Scan for the cell matching the given text and deliver its (X, Y) coordinate at center. 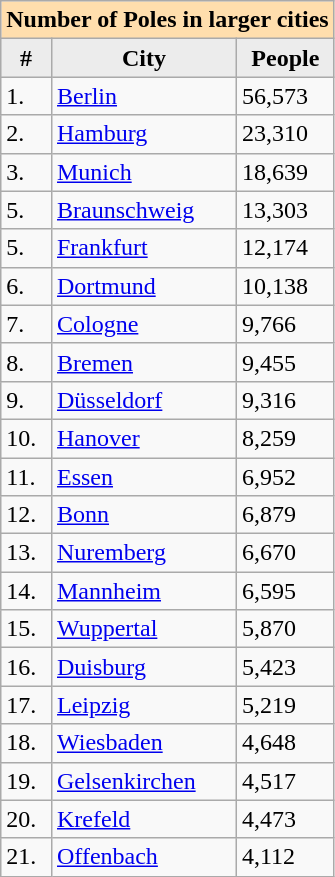
5,423 (285, 667)
8. (26, 362)
Wuppertal (144, 629)
4,473 (285, 819)
4,112 (285, 857)
3. (26, 172)
Leipzig (144, 705)
9,455 (285, 362)
Offenbach (144, 857)
12. (26, 515)
5,870 (285, 629)
4,648 (285, 743)
19. (26, 781)
5,219 (285, 705)
13. (26, 553)
Mannheim (144, 591)
# (26, 58)
6,952 (285, 477)
18,639 (285, 172)
Düsseldorf (144, 400)
9. (26, 400)
20. (26, 819)
Number of Poles in larger cities (168, 20)
City (144, 58)
Wiesbaden (144, 743)
6. (26, 286)
2. (26, 134)
Nuremberg (144, 553)
13,303 (285, 210)
10. (26, 438)
Gelsenkirchen (144, 781)
Dortmund (144, 286)
Bremen (144, 362)
9,766 (285, 324)
21. (26, 857)
Duisburg (144, 667)
18. (26, 743)
4,517 (285, 781)
1. (26, 96)
Essen (144, 477)
Hanover (144, 438)
6,670 (285, 553)
Munich (144, 172)
Krefeld (144, 819)
17. (26, 705)
6,879 (285, 515)
23,310 (285, 134)
56,573 (285, 96)
14. (26, 591)
Frankfurt (144, 248)
8,259 (285, 438)
Berlin (144, 96)
People (285, 58)
Hamburg (144, 134)
9,316 (285, 400)
Cologne (144, 324)
Braunschweig (144, 210)
15. (26, 629)
7. (26, 324)
11. (26, 477)
10,138 (285, 286)
16. (26, 667)
Bonn (144, 515)
6,595 (285, 591)
12,174 (285, 248)
